Capture the cell that displays the provided text and extract its (x, y) central coordinate. 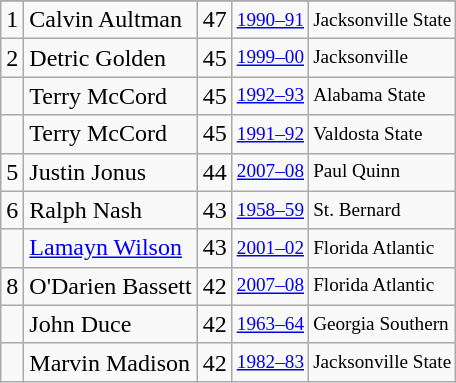
Lamayn Wilson (110, 248)
1991–92 (270, 134)
1982–83 (270, 362)
O'Darien Bassett (110, 286)
Detric Golden (110, 58)
1963–64 (270, 324)
St. Bernard (382, 210)
1 (12, 20)
8 (12, 286)
Paul Quinn (382, 172)
1958–59 (270, 210)
Justin Jonus (110, 172)
John Duce (110, 324)
Marvin Madison (110, 362)
Valdosta State (382, 134)
1990–91 (270, 20)
1992–93 (270, 96)
Alabama State (382, 96)
1999–00 (270, 58)
5 (12, 172)
2001–02 (270, 248)
Georgia Southern (382, 324)
Ralph Nash (110, 210)
2 (12, 58)
Calvin Aultman (110, 20)
44 (214, 172)
47 (214, 20)
Jacksonville (382, 58)
6 (12, 210)
